Scan for the cell matching the given text and deliver its [x, y] coordinate at center. 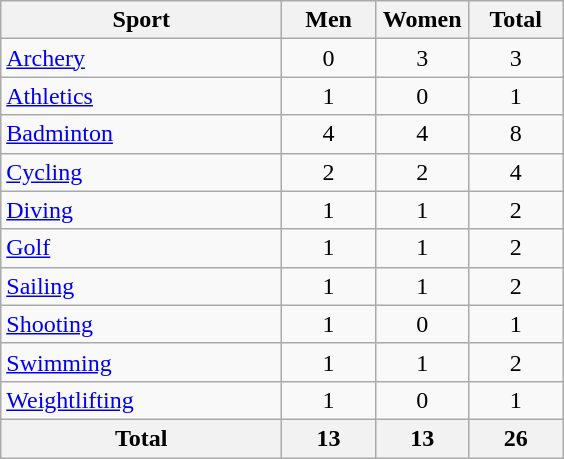
Sport [142, 20]
Badminton [142, 134]
Diving [142, 210]
Weightlifting [142, 400]
Athletics [142, 96]
Shooting [142, 324]
Sailing [142, 286]
8 [516, 134]
Swimming [142, 362]
Archery [142, 58]
Women [422, 20]
Men [329, 20]
Golf [142, 248]
Cycling [142, 172]
26 [516, 438]
